Detect which cell encompasses the target text, then output its (x, y) center coordinate. 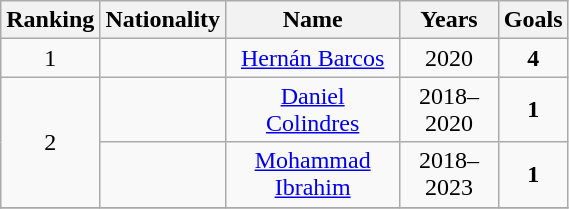
Years (450, 20)
Ranking (50, 20)
Name (313, 20)
4 (533, 58)
Mohammad Ibrahim (313, 174)
2018–2023 (450, 174)
2020 (450, 58)
Goals (533, 20)
2018–2020 (450, 110)
2 (50, 142)
Daniel Colindres (313, 110)
Nationality (163, 20)
Hernán Barcos (313, 58)
